Scan for the cell matching the given text and deliver its [x, y] coordinate at center. 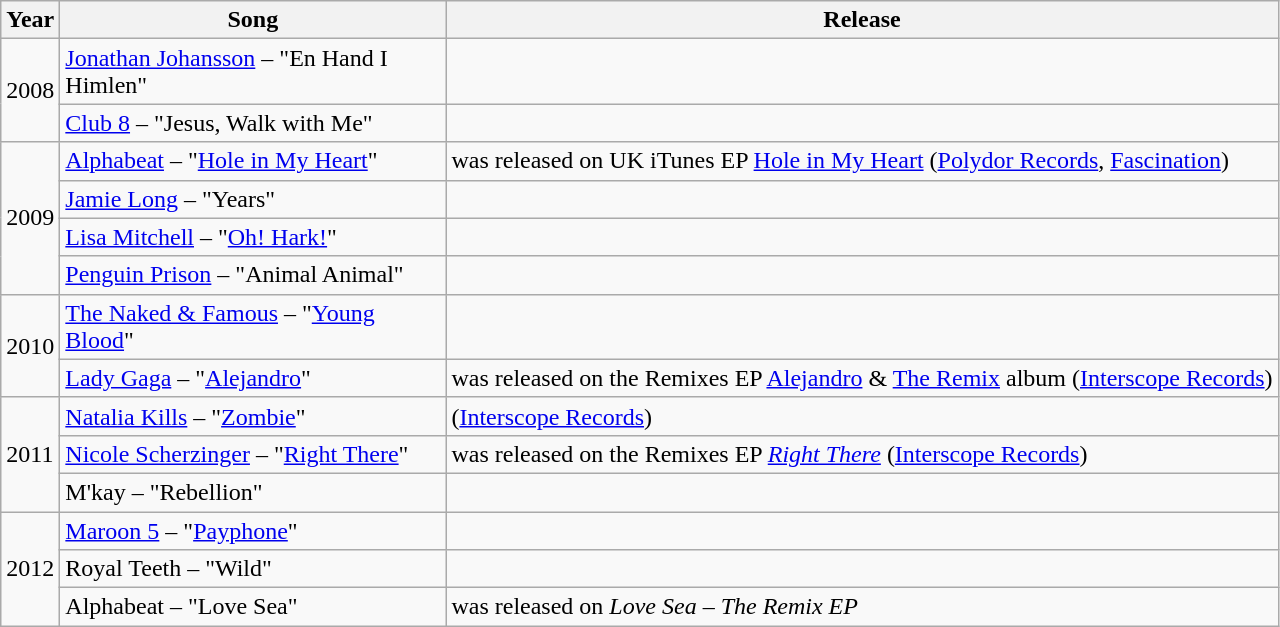
Royal Teeth – "Wild" [253, 569]
2008 [30, 90]
Year [30, 20]
Jonathan Johansson – "En Hand I Himlen" [253, 72]
Natalia Kills – "Zombie" [253, 416]
Lisa Mitchell – "Oh! Hark!" [253, 237]
2009 [30, 218]
was released on the Remixes EP Alejandro & The Remix album (Interscope Records) [862, 378]
2010 [30, 346]
(Interscope Records) [862, 416]
was released on Love Sea – The Remix EP [862, 607]
was released on the Remixes EP Right There (Interscope Records) [862, 454]
2012 [30, 569]
Jamie Long – "Years" [253, 199]
Release [862, 20]
Alphabeat – "Hole in My Heart" [253, 161]
Penguin Prison – "Animal Animal" [253, 275]
Maroon 5 – "Payphone" [253, 531]
Nicole Scherzinger – "Right There" [253, 454]
The Naked & Famous – "Young Blood" [253, 326]
M'kay – "Rebellion" [253, 492]
2011 [30, 454]
Song [253, 20]
Club 8 – "Jesus, Walk with Me" [253, 123]
was released on UK iTunes EP Hole in My Heart (Polydor Records, Fascination) [862, 161]
Alphabeat – "Love Sea" [253, 607]
Lady Gaga – "Alejandro" [253, 378]
